Identify which cell holds the provided text, then report its (X, Y) central coordinate. 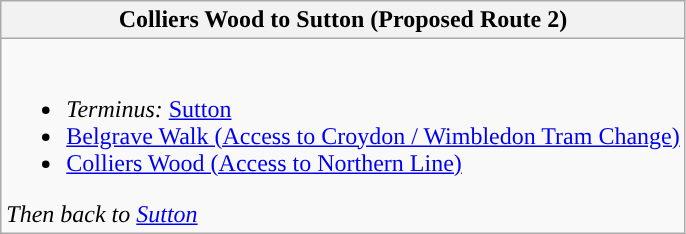
Colliers Wood to Sutton (Proposed Route 2) (344, 20)
Terminus: Sutton Belgrave Walk (Access to Croydon / Wimbledon Tram Change) Colliers Wood (Access to Northern Line) Then back to Sutton (344, 136)
